Return the [x, y] coordinate for the center point of the cell that contains the specified text.  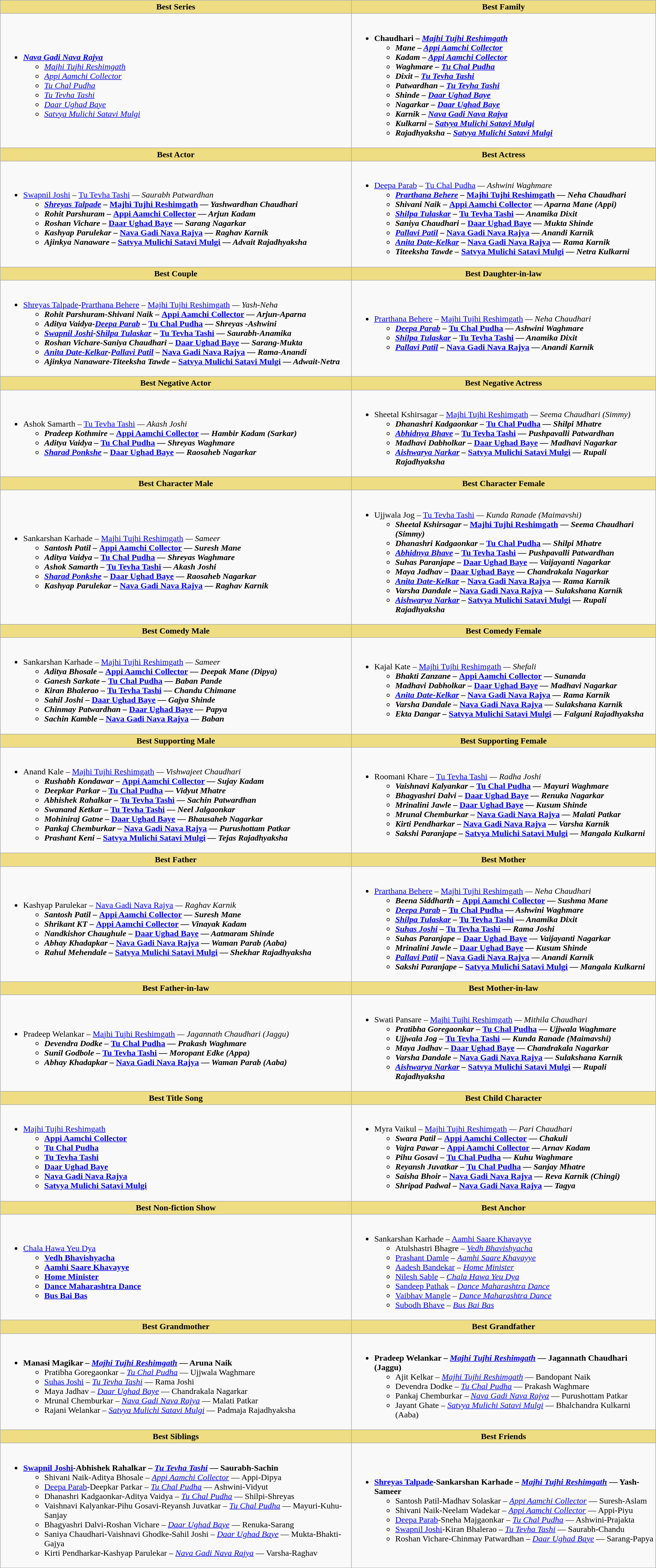
Best Character Male [176, 483]
Best Title Song [176, 1098]
Best Comedy Female [503, 631]
Best Father [176, 860]
Best Mother [503, 860]
Best Actor [176, 154]
Best Grandmother [176, 1327]
Best Father-in-law [176, 988]
Best Negative Actress [503, 383]
Best Grandfather [503, 1327]
Best Anchor [503, 1208]
Nava Gadi Nava RajyaMajhi Tujhi ReshimgathAppi Aamchi CollectorTu Chal PudhaTu Tevha TashiDaar Ughad BayeSatvya Mulichi Satavi Mulgi [176, 81]
Best Series [176, 7]
Best Actress [503, 154]
Best Supporting Male [176, 741]
Best Couple [176, 274]
Best Family [503, 7]
Best Character Female [503, 483]
Best Siblings [176, 1436]
Best Supporting Female [503, 741]
Best Daughter-in-law [503, 274]
Best Child Character [503, 1098]
Best Non-fiction Show [176, 1208]
Majhi Tujhi ReshimgathAppi Aamchi CollectorTu Chal PudhaTu Tevha TashiDaar Ughad BayeNava Gadi Nava RajyaSatvya Mulichi Satavi Mulgi [176, 1153]
Chala Hawa Yeu DyaVedh BhavishyachaAamhi Saare KhavayyeHome MinisterDance Maharashtra DanceBus Bai Bas [176, 1267]
Best Friends [503, 1436]
Best Negative Actor [176, 383]
Best Comedy Male [176, 631]
Best Mother-in-law [503, 988]
